Detect which cell encompasses the target text, then output its (x, y) center coordinate. 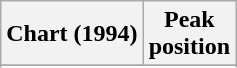
Chart (1994) (72, 34)
Peakposition (189, 34)
